Extract the [X, Y] coordinate from the center of the cell holding the provided text.  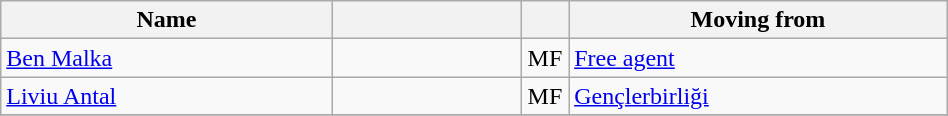
Name [166, 20]
Ben Malka [166, 58]
Free agent [758, 58]
Liviu Antal [166, 96]
Gençlerbirliği [758, 96]
Moving from [758, 20]
